Identify which cell holds the provided text, then report its [X, Y] central coordinate. 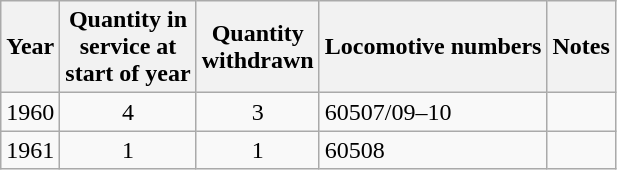
1960 [30, 112]
4 [128, 112]
60508 [433, 150]
1961 [30, 150]
Year [30, 47]
Notes [581, 47]
3 [258, 112]
60507/09–10 [433, 112]
Quantity inservice atstart of year [128, 47]
Locomotive numbers [433, 47]
Quantitywithdrawn [258, 47]
